Capture the cell that displays the provided text and extract its (X, Y) central coordinate. 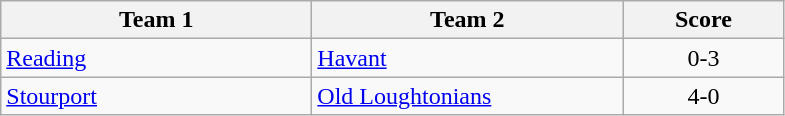
0-3 (704, 58)
4-0 (704, 96)
Stourport (156, 96)
Score (704, 20)
Team 2 (468, 20)
Team 1 (156, 20)
Reading (156, 58)
Old Loughtonians (468, 96)
Havant (468, 58)
